Extract the (x, y) coordinate from the center of the cell holding the provided text.  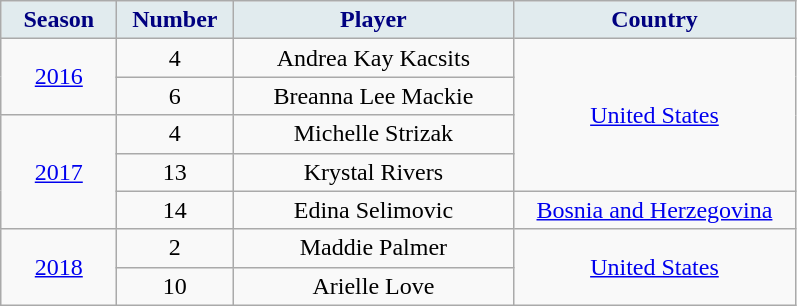
Edina Selimovic (374, 210)
2017 (59, 172)
2018 (59, 267)
Michelle Strizak (374, 134)
Player (374, 20)
Number (175, 20)
14 (175, 210)
10 (175, 286)
13 (175, 172)
Maddie Palmer (374, 248)
6 (175, 96)
Arielle Love (374, 286)
Country (654, 20)
Breanna Lee Mackie (374, 96)
2016 (59, 77)
2 (175, 248)
Andrea Kay Kacsits (374, 58)
Bosnia and Herzegovina (654, 210)
Season (59, 20)
Krystal Rivers (374, 172)
